Identify which cell holds the provided text, then report its (X, Y) central coordinate. 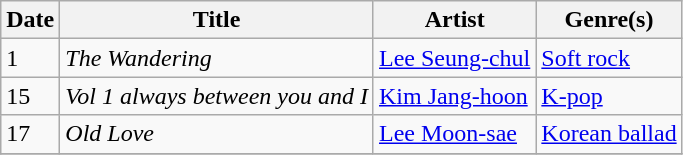
Soft rock (609, 58)
Genre(s) (609, 20)
Lee Seung-chul (454, 58)
Artist (454, 20)
Date (30, 20)
Old Love (217, 134)
K-pop (609, 96)
Korean ballad (609, 134)
15 (30, 96)
The Wandering (217, 58)
Vol 1 always between you and I (217, 96)
1 (30, 58)
17 (30, 134)
Title (217, 20)
Kim Jang-hoon (454, 96)
Lee Moon-sae (454, 134)
